For the text-containing cell, return its midpoint in (X, Y) coordinate format. 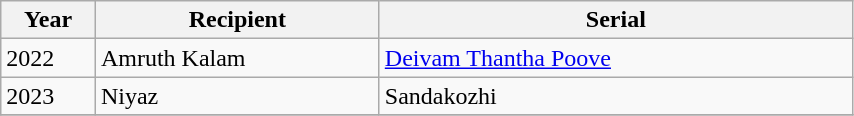
Serial (616, 20)
2023 (48, 96)
2022 (48, 58)
Deivam Thantha Poove (616, 58)
Recipient (237, 20)
Sandakozhi (616, 96)
Year (48, 20)
Amruth Kalam (237, 58)
Niyaz (237, 96)
